Identify which cell holds the provided text, then report its (x, y) central coordinate. 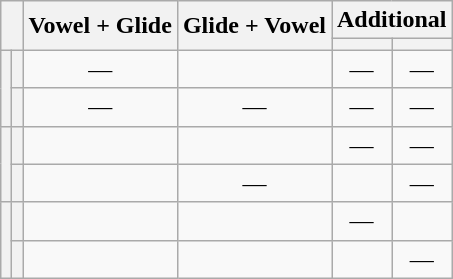
Glide + Vowel (254, 26)
Vowel + Glide (100, 26)
Additional (392, 20)
